Scan for the cell matching the given text and deliver its (x, y) coordinate at center. 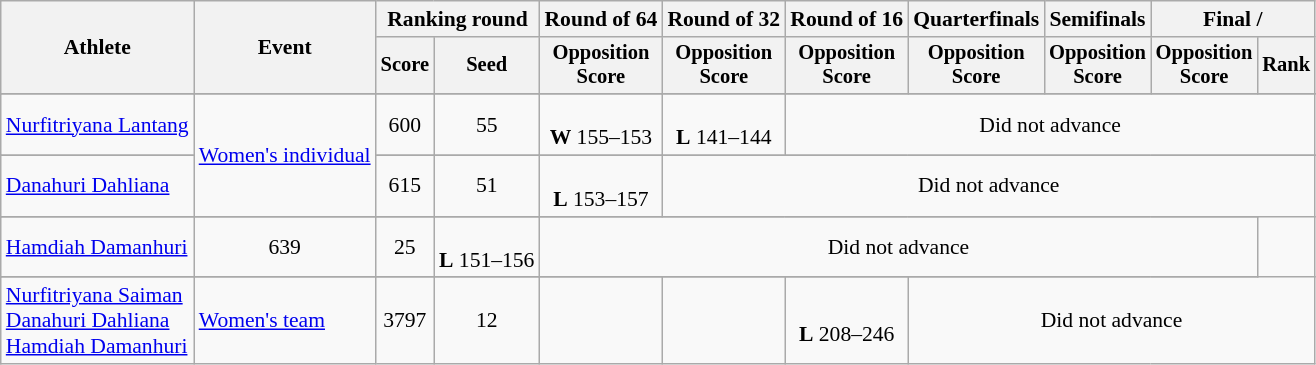
L 208–246 (846, 322)
W 155–153 (600, 124)
Danahuri Dahliana (98, 186)
615 (405, 186)
Round of 16 (846, 19)
Women's individual (285, 155)
55 (486, 124)
Seed (486, 66)
51 (486, 186)
Athlete (98, 48)
Event (285, 48)
25 (405, 248)
600 (405, 124)
Rank (1286, 66)
Women's team (285, 322)
Ranking round (458, 19)
Quarterfinals (976, 19)
Nurfitriyana Lantang (98, 124)
12 (486, 322)
3797 (405, 322)
L 153–157 (600, 186)
L 151–156 (486, 248)
L 141–144 (724, 124)
Hamdiah Damanhuri (98, 248)
Semifinals (1098, 19)
Score (405, 66)
Round of 32 (724, 19)
Nurfitriyana SaimanDanahuri DahlianaHamdiah Damanhuri (98, 322)
639 (285, 248)
Round of 64 (600, 19)
Final / (1233, 19)
